Capture the cell that displays the provided text and extract its (X, Y) central coordinate. 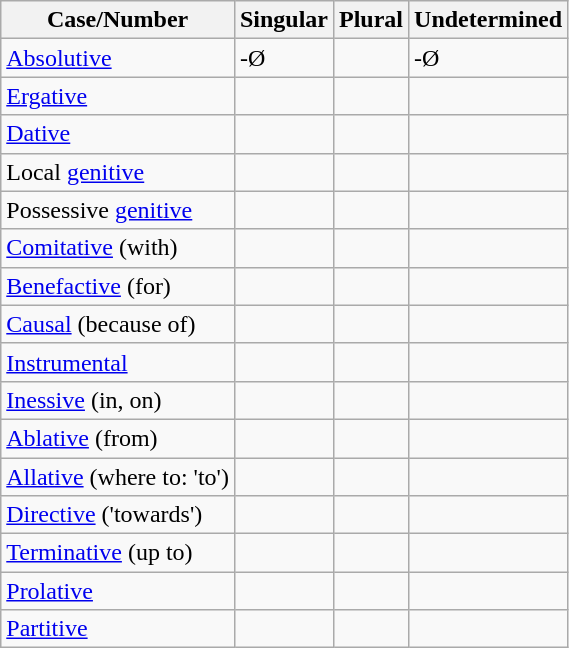
Allative (where to: 'to') (118, 477)
Ergative (118, 96)
Directive ('towards') (118, 515)
Singular (284, 20)
Plural (370, 20)
Partitive (118, 629)
Case/Number (118, 20)
Undetermined (488, 20)
Benefactive (for) (118, 286)
Absolutive (118, 58)
Instrumental (118, 362)
Terminative (up to) (118, 553)
Causal (because of) (118, 324)
Local genitive (118, 172)
Comitative (with) (118, 248)
Possessive genitive (118, 210)
Prolative (118, 591)
Inessive (in, on) (118, 400)
Ablative (from) (118, 438)
Dative (118, 134)
